Return [x, y] of the center of cell containing provided text 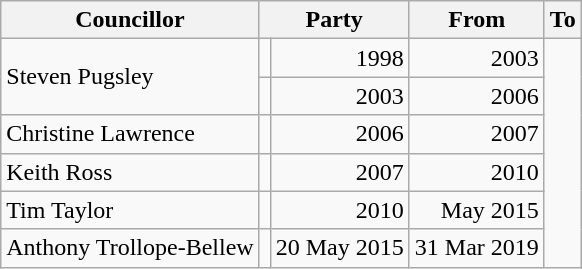
Keith Ross [130, 172]
Party [334, 20]
Tim Taylor [130, 210]
Anthony Trollope-Bellew [130, 248]
From [476, 20]
Steven Pugsley [130, 77]
31 Mar 2019 [476, 248]
Christine Lawrence [130, 134]
1998 [340, 58]
May 2015 [476, 210]
20 May 2015 [340, 248]
To [562, 20]
Councillor [130, 20]
